Find where the given text appears and provide that cell's center as (x, y) coordinate. 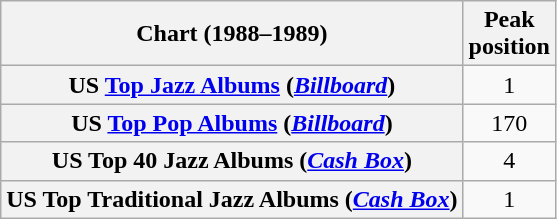
Chart (1988–1989) (232, 34)
US Top Jazz Albums (Billboard) (232, 85)
4 (509, 161)
170 (509, 123)
US Top Traditional Jazz Albums (Cash Box) (232, 199)
US Top 40 Jazz Albums (Cash Box) (232, 161)
US Top Pop Albums (Billboard) (232, 123)
Peakposition (509, 34)
